Determine the (X, Y) coordinate at the center of the cell enclosing the given text.  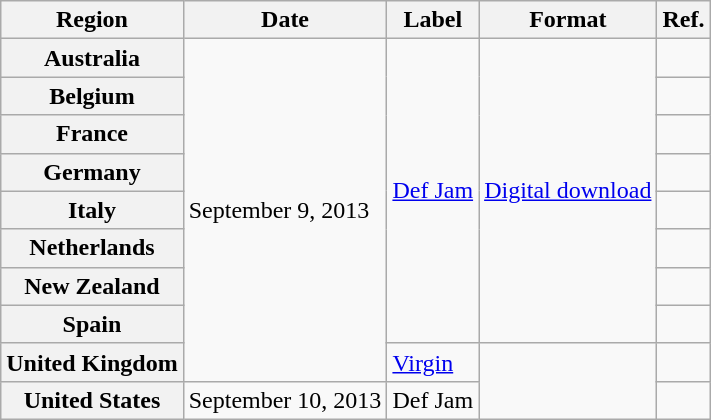
New Zealand (92, 286)
Format (568, 20)
Australia (92, 58)
Digital download (568, 191)
September 10, 2013 (285, 400)
United States (92, 400)
France (92, 134)
Spain (92, 324)
Netherlands (92, 248)
Ref. (684, 20)
Belgium (92, 96)
Label (433, 20)
Germany (92, 172)
United Kingdom (92, 362)
September 9, 2013 (285, 210)
Italy (92, 210)
Virgin (433, 362)
Region (92, 20)
Date (285, 20)
